Search for the cell housing the specified text and yield its (X, Y) center coordinate. 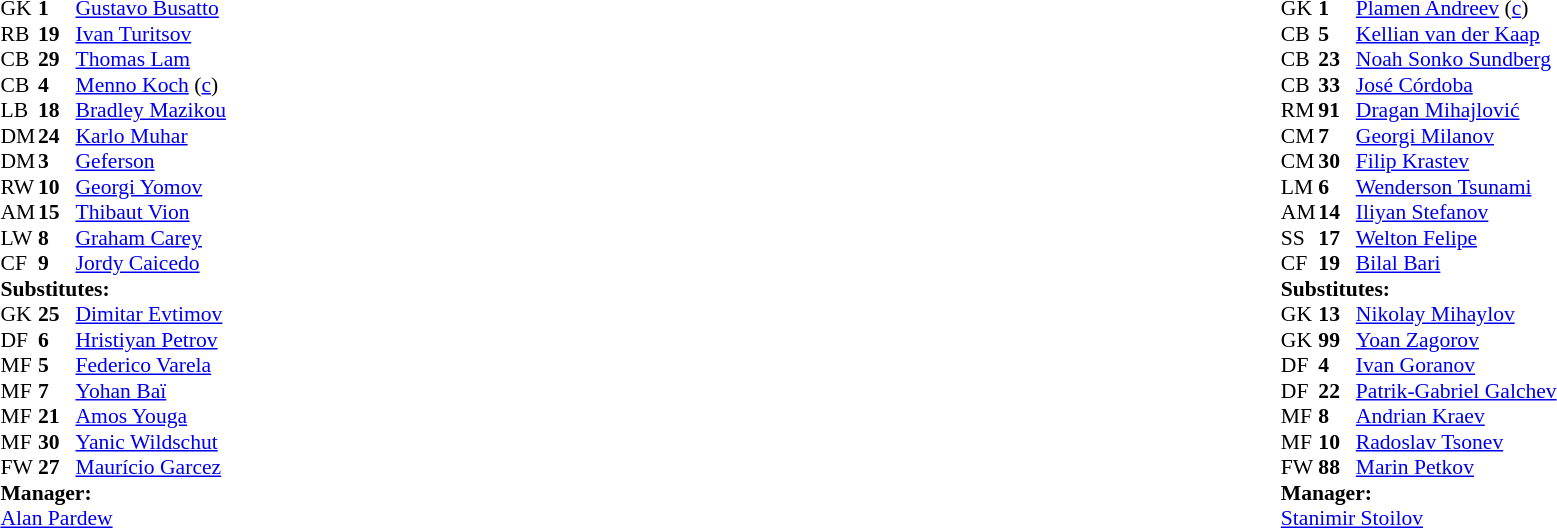
Kellian van der Kaap (1456, 34)
Hristiyan Petrov (151, 340)
LM (1300, 187)
Yohan Baï (151, 391)
21 (57, 417)
14 (1337, 213)
13 (1337, 315)
RW (19, 187)
Thibaut Vion (151, 213)
Filip Krastev (1456, 161)
Yanic Wildschut (151, 442)
Thomas Lam (151, 59)
91 (1337, 111)
Wenderson Tsunami (1456, 187)
Maurício Garcez (151, 467)
Nikolay Mihaylov (1456, 315)
Noah Sonko Sundberg (1456, 59)
Menno Koch (c) (151, 85)
SS (1300, 238)
3 (57, 161)
33 (1337, 85)
Radoslav Tsonev (1456, 442)
22 (1337, 391)
Amos Youga (151, 417)
Yoan Zagorov (1456, 340)
Federico Varela (151, 365)
LB (19, 111)
9 (57, 263)
15 (57, 213)
Georgi Yomov (151, 187)
Ivan Turitsov (151, 34)
Dimitar Evtimov (151, 315)
Georgi Milanov (1456, 136)
Dragan Mihajlović (1456, 111)
Graham Carey (151, 238)
Marin Petkov (1456, 467)
Iliyan Stefanov (1456, 213)
Bradley Mazikou (151, 111)
17 (1337, 238)
Ivan Goranov (1456, 365)
RM (1300, 111)
99 (1337, 340)
18 (57, 111)
Andrian Kraev (1456, 417)
29 (57, 59)
Patrik-Gabriel Galchev (1456, 391)
27 (57, 467)
LW (19, 238)
24 (57, 136)
23 (1337, 59)
Bilal Bari (1456, 263)
Geferson (151, 161)
Jordy Caicedo (151, 263)
Karlo Muhar (151, 136)
Welton Felipe (1456, 238)
José Córdoba (1456, 85)
88 (1337, 467)
25 (57, 315)
RB (19, 34)
